For the text-containing cell, return its midpoint in (x, y) coordinate format. 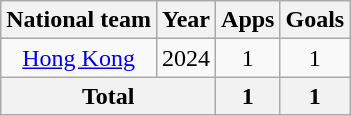
National team (79, 20)
Hong Kong (79, 58)
Total (108, 96)
Goals (315, 20)
Apps (248, 20)
2024 (186, 58)
Year (186, 20)
